Capture the cell that displays the provided text and extract its [X, Y] central coordinate. 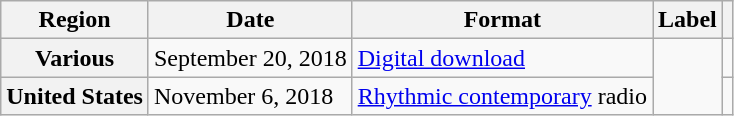
September 20, 2018 [250, 58]
Label [687, 20]
Region [75, 20]
Various [75, 58]
Rhythmic contemporary radio [502, 96]
United States [75, 96]
Format [502, 20]
November 6, 2018 [250, 96]
Digital download [502, 58]
Date [250, 20]
